Return [X, Y] of the center of cell containing provided text 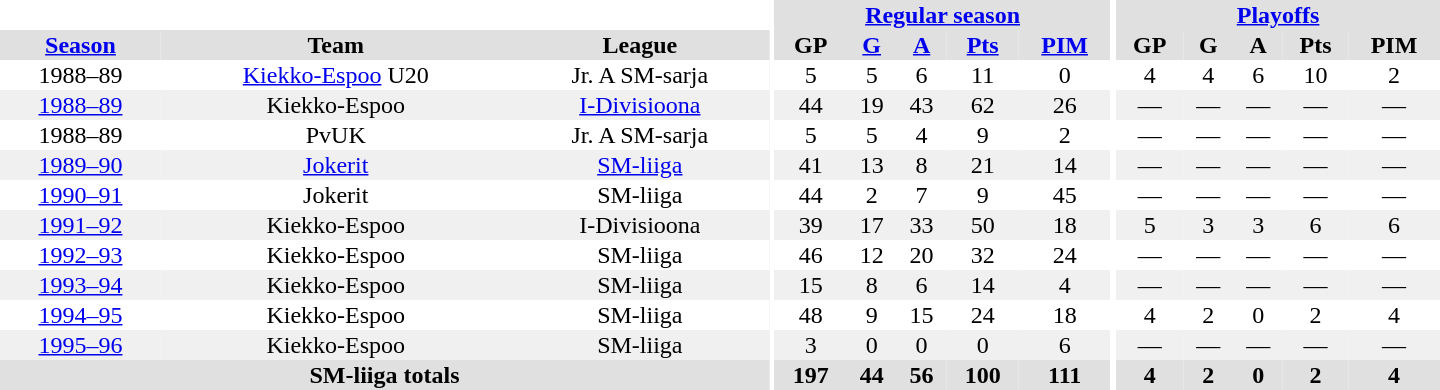
50 [983, 225]
Playoffs [1278, 15]
17 [872, 225]
League [640, 45]
1994–95 [80, 315]
20 [922, 255]
62 [983, 105]
33 [922, 225]
1991–92 [80, 225]
32 [983, 255]
1989–90 [80, 165]
Kiekko-Espoo U20 [336, 75]
Season [80, 45]
7 [922, 195]
1990–91 [80, 195]
39 [811, 225]
48 [811, 315]
1993–94 [80, 285]
11 [983, 75]
41 [811, 165]
43 [922, 105]
19 [872, 105]
21 [983, 165]
197 [811, 375]
Regular season [943, 15]
111 [1065, 375]
SM-liiga totals [384, 375]
PvUK [336, 135]
1992–93 [80, 255]
46 [811, 255]
13 [872, 165]
45 [1065, 195]
26 [1065, 105]
12 [872, 255]
56 [922, 375]
100 [983, 375]
Team [336, 45]
1995–96 [80, 345]
10 [1316, 75]
